Search for the cell housing the specified text and yield its [x, y] center coordinate. 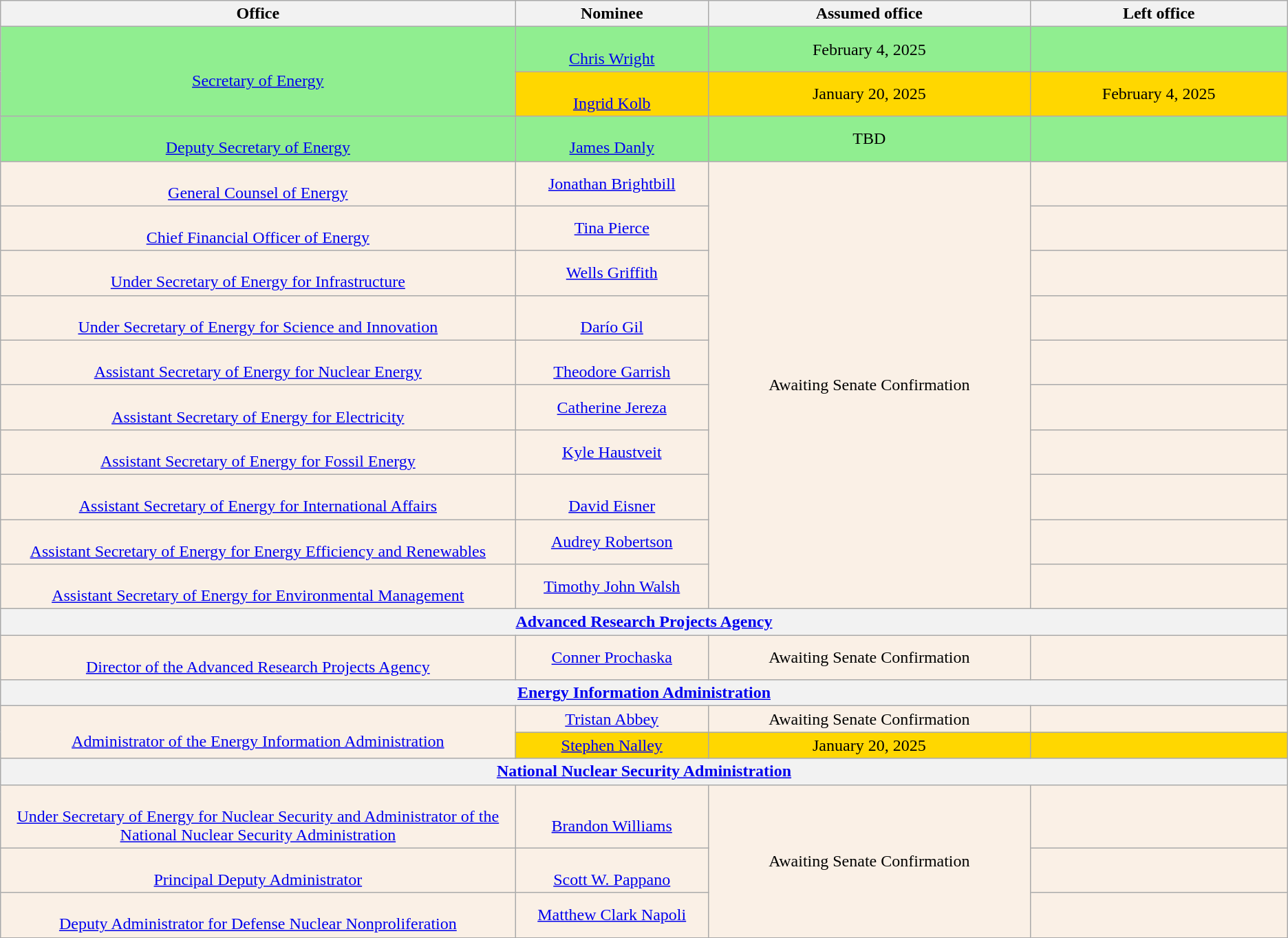
Energy Information Administration [644, 693]
Assistant Secretary of Energy for Nuclear Energy [258, 362]
Assumed office [870, 14]
Nominee [612, 14]
Assistant Secretary of Energy for International Affairs [258, 497]
Director of the Advanced Research Projects Agency [258, 658]
Scott W. Pappano [612, 870]
TBD [870, 139]
Audrey Robertson [612, 541]
Timothy John Walsh [612, 586]
Matthew Clark Napoli [612, 915]
General Counsel of Energy [258, 183]
Catherine Jereza [612, 407]
National Nuclear Security Administration [644, 771]
Darío Gil [612, 318]
James Danly [612, 139]
Assistant Secretary of Energy for Fossil Energy [258, 451]
Principal Deputy Administrator [258, 870]
Office [258, 14]
Jonathan Brightbill [612, 183]
Administrator of the Energy Information Administration [258, 732]
Wells Griffith [612, 273]
Deputy Secretary of Energy [258, 139]
Under Secretary of Energy for Science and Innovation [258, 318]
Tristan Abbey [612, 719]
Advanced Research Projects Agency [644, 622]
Brandon Williams [612, 816]
Assistant Secretary of Energy for Energy Efficiency and Renewables [258, 541]
Ingrid Kolb [612, 94]
Assistant Secretary of Energy for Electricity [258, 407]
Assistant Secretary of Energy for Environmental Management [258, 586]
Deputy Administrator for Defense Nuclear Nonproliferation [258, 915]
Tina Pierce [612, 228]
Left office [1159, 14]
Conner Prochaska [612, 658]
Chris Wright [612, 50]
Stephen Nalley [612, 745]
Theodore Garrish [612, 362]
Under Secretary of Energy for Infrastructure [258, 273]
Kyle Haustveit [612, 451]
Secretary of Energy [258, 72]
David Eisner [612, 497]
Chief Financial Officer of Energy [258, 228]
Under Secretary of Energy for Nuclear Security and Administrator of the National Nuclear Security Administration [258, 816]
